Pinpoint the cell where the given text exists, returning its [X, Y] midpoint coordinate. 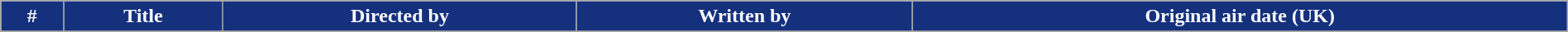
Original air date (UK) [1240, 16]
# [32, 16]
Title [144, 16]
Directed by [400, 16]
Written by [744, 16]
